Find where the given text appears and provide that cell's center as (X, Y) coordinate. 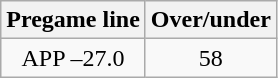
Pregame line (74, 20)
58 (210, 58)
APP –27.0 (74, 58)
Over/under (210, 20)
